Locate the cell with the specified text and output its (X, Y) center coordinate. 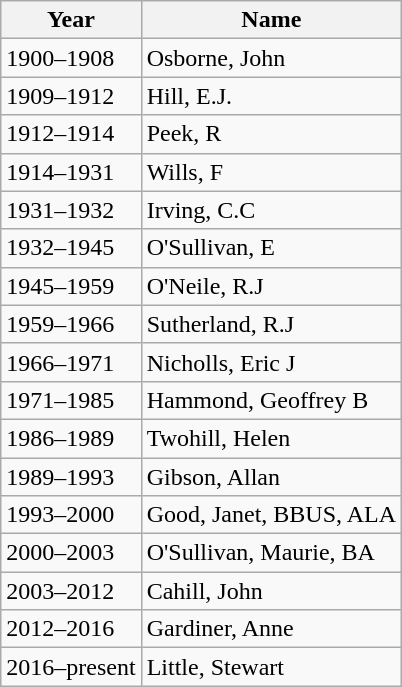
Name (271, 20)
Cahill, John (271, 591)
1932–1945 (71, 248)
Gibson, Allan (271, 477)
Twohill, Helen (271, 438)
Wills, F (271, 172)
Hammond, Geoffrey B (271, 400)
Good, Janet, BBUS, ALA (271, 515)
Gardiner, Anne (271, 629)
1912–1914 (71, 134)
Little, Stewart (271, 667)
1914–1931 (71, 172)
1986–1989 (71, 438)
1993–2000 (71, 515)
Year (71, 20)
1945–1959 (71, 286)
2003–2012 (71, 591)
1966–1971 (71, 362)
O'Sullivan, E (271, 248)
1900–1908 (71, 58)
1989–1993 (71, 477)
1971–1985 (71, 400)
Irving, C.C (271, 210)
2016–present (71, 667)
2000–2003 (71, 553)
Hill, E.J. (271, 96)
Nicholls, Eric J (271, 362)
1909–1912 (71, 96)
Sutherland, R.J (271, 324)
O'Neile, R.J (271, 286)
Peek, R (271, 134)
1959–1966 (71, 324)
2012–2016 (71, 629)
Osborne, John (271, 58)
O'Sullivan, Maurie, BA (271, 553)
1931–1932 (71, 210)
